Determine the (X, Y) coordinate at the center of the cell enclosing the given text.  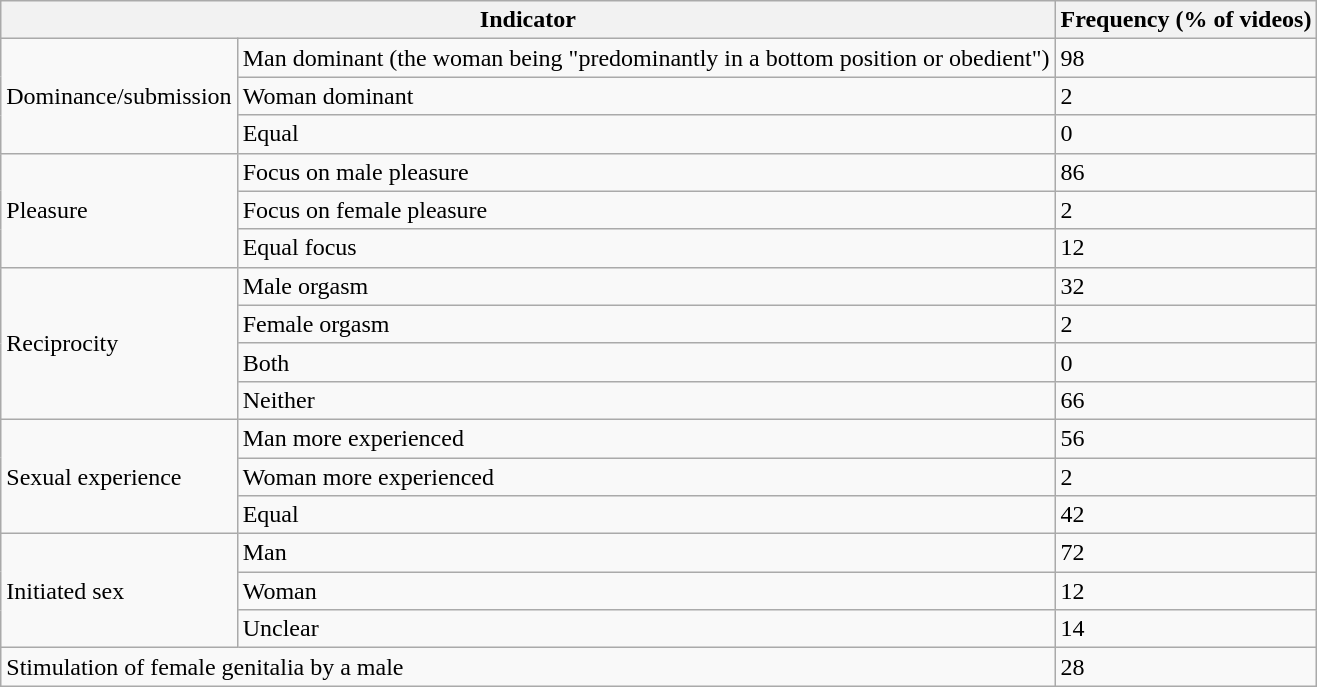
Stimulation of female genitalia by a male (528, 667)
28 (1186, 667)
Focus on male pleasure (646, 172)
Female orgasm (646, 324)
Equal focus (646, 248)
72 (1186, 553)
Frequency (% of videos) (1186, 20)
Woman dominant (646, 96)
Pleasure (119, 210)
Dominance/submission (119, 96)
Male orgasm (646, 286)
56 (1186, 438)
Focus on female pleasure (646, 210)
Man more experienced (646, 438)
Man dominant (the woman being "predominantly in a bottom position or obedient") (646, 58)
Sexual experience (119, 476)
Indicator (528, 20)
86 (1186, 172)
Both (646, 362)
Woman (646, 591)
Initiated sex (119, 591)
Woman more experienced (646, 477)
42 (1186, 515)
Man (646, 553)
Neither (646, 400)
32 (1186, 286)
Unclear (646, 629)
98 (1186, 58)
14 (1186, 629)
Reciprocity (119, 343)
66 (1186, 400)
